Return the (X, Y) coordinate for the center point of the cell that contains the specified text.  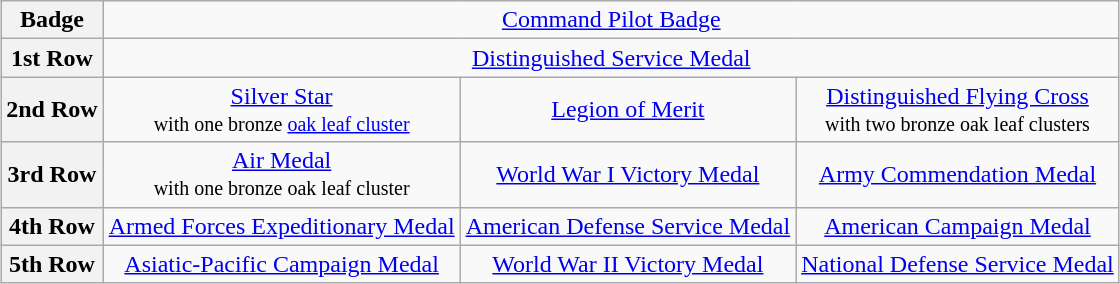
World War II Victory Medal (628, 264)
American Defense Service Medal (628, 226)
National Defense Service Medal (958, 264)
Command Pilot Badge (611, 20)
Asiatic-Pacific Campaign Medal (282, 264)
World War I Victory Medal (628, 174)
5th Row (52, 264)
2nd Row (52, 110)
1st Row (52, 58)
Distinguished Flying Crosswith two bronze oak leaf clusters (958, 110)
Armed Forces Expeditionary Medal (282, 226)
Distinguished Service Medal (611, 58)
4th Row (52, 226)
American Campaign Medal (958, 226)
Air Medalwith one bronze oak leaf cluster (282, 174)
Army Commendation Medal (958, 174)
Legion of Merit (628, 110)
Badge (52, 20)
3rd Row (52, 174)
Silver Starwith one bronze oak leaf cluster (282, 110)
